Identify which cell holds the provided text, then report its [X, Y] central coordinate. 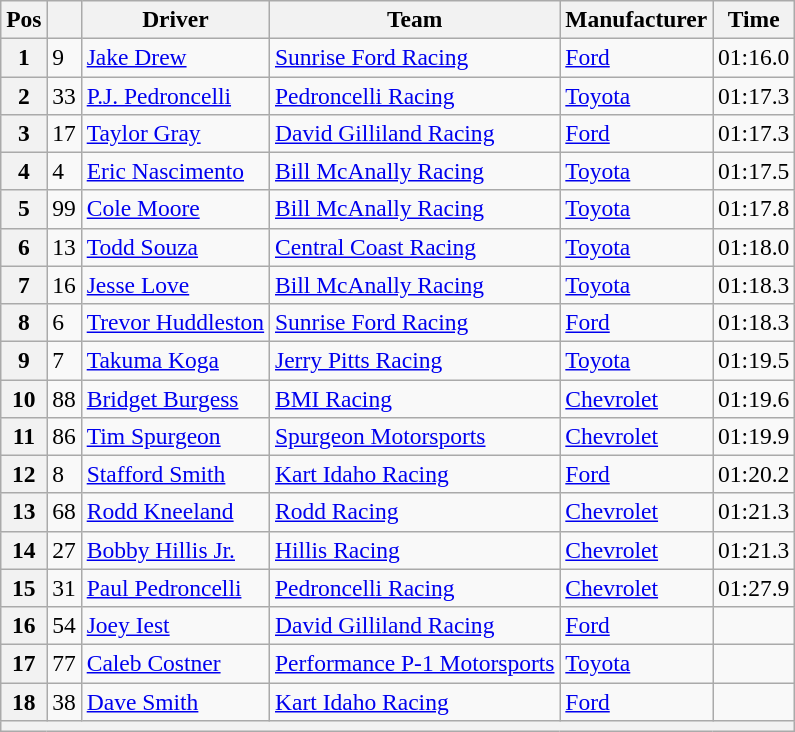
Takuma Koga [175, 360]
01:19.5 [754, 360]
Team [415, 19]
2 [24, 95]
01:19.9 [754, 436]
01:20.2 [754, 474]
Cole Moore [175, 209]
Joey Iest [175, 625]
Rodd Racing [415, 512]
01:17.5 [754, 171]
Time [754, 19]
01:27.9 [754, 588]
Jerry Pitts Racing [415, 360]
01:16.0 [754, 57]
5 [24, 209]
14 [24, 550]
Jesse Love [175, 285]
Eric Nascimento [175, 171]
68 [64, 512]
01:18.0 [754, 247]
Pos [24, 19]
01:17.8 [754, 209]
27 [64, 550]
BMI Racing [415, 398]
Dave Smith [175, 701]
99 [64, 209]
Bridget Burgess [175, 398]
Todd Souza [175, 247]
Driver [175, 19]
33 [64, 95]
01:19.6 [754, 398]
86 [64, 436]
77 [64, 663]
Stafford Smith [175, 474]
1 [24, 57]
Performance P-1 Motorsports [415, 663]
Jake Drew [175, 57]
15 [24, 588]
Hillis Racing [415, 550]
Central Coast Racing [415, 247]
Manufacturer [636, 19]
31 [64, 588]
88 [64, 398]
Taylor Gray [175, 133]
18 [24, 701]
Spurgeon Motorsports [415, 436]
54 [64, 625]
10 [24, 398]
Trevor Huddleston [175, 322]
P.J. Pedroncelli [175, 95]
38 [64, 701]
Paul Pedroncelli [175, 588]
3 [24, 133]
Caleb Costner [175, 663]
Bobby Hillis Jr. [175, 550]
Rodd Kneeland [175, 512]
Tim Spurgeon [175, 436]
11 [24, 436]
12 [24, 474]
